Search for the cell housing the specified text and yield its [x, y] center coordinate. 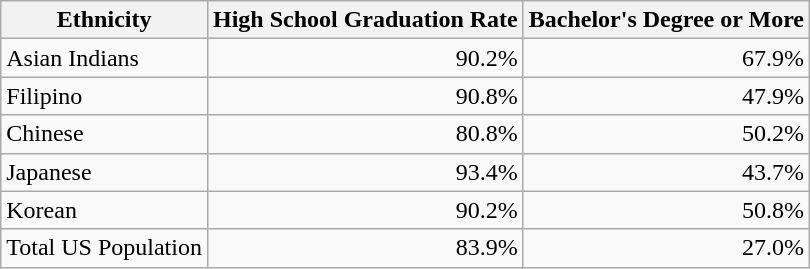
Bachelor's Degree or More [666, 20]
High School Graduation Rate [365, 20]
27.0% [666, 248]
Chinese [104, 134]
67.9% [666, 58]
Asian Indians [104, 58]
47.9% [666, 96]
80.8% [365, 134]
Total US Population [104, 248]
Korean [104, 210]
93.4% [365, 172]
43.7% [666, 172]
50.8% [666, 210]
83.9% [365, 248]
Filipino [104, 96]
50.2% [666, 134]
Japanese [104, 172]
90.8% [365, 96]
Ethnicity [104, 20]
